Capture the cell that displays the provided text and extract its [x, y] central coordinate. 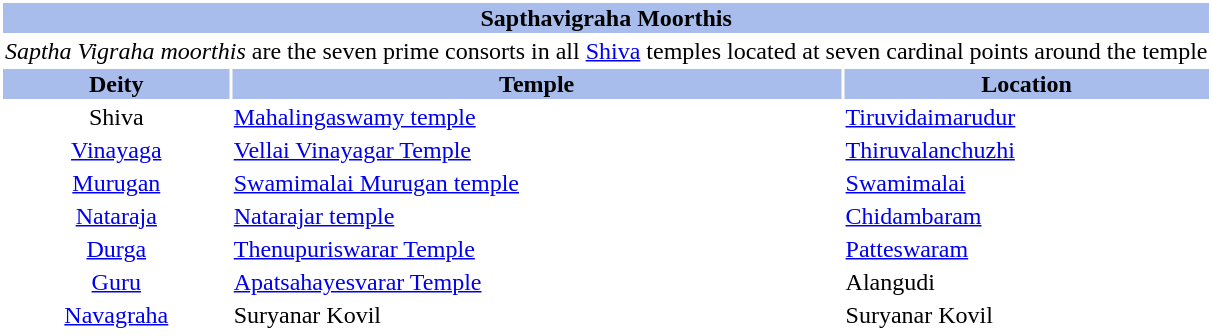
Swamimalai [1026, 183]
Navagraha [116, 315]
Guru [116, 282]
Alangudi [1026, 282]
Vinayaga [116, 150]
Deity [116, 84]
Saptha Vigraha moorthis are the seven prime consorts in all Shiva temples located at seven cardinal points around the temple [606, 51]
Thiruvalanchuzhi [1026, 150]
Shiva [116, 117]
Location [1026, 84]
Nataraja [116, 216]
Thenupuriswarar Temple [536, 249]
Apatsahayesvarar Temple [536, 282]
Natarajar temple [536, 216]
Sapthavigraha Moorthis [606, 18]
Chidambaram [1026, 216]
Durga [116, 249]
Murugan [116, 183]
Vellai Vinayagar Temple [536, 150]
Mahalingaswamy temple [536, 117]
Tiruvidaimarudur [1026, 117]
Patteswaram [1026, 249]
Temple [536, 84]
Swamimalai Murugan temple [536, 183]
